Detect which cell encompasses the target text, then output its [X, Y] center coordinate. 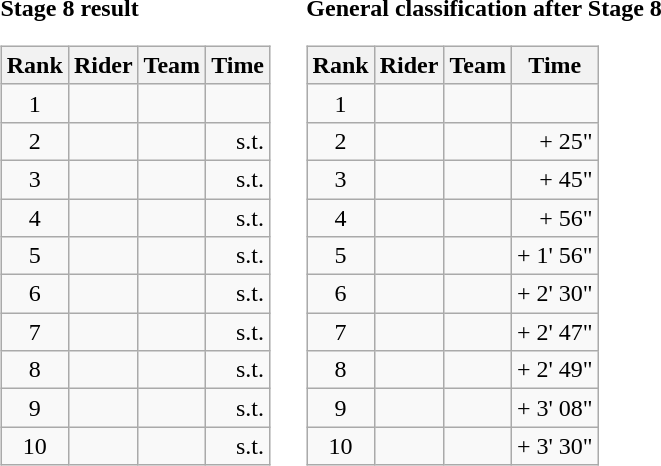
+ 3' 08" [554, 408]
+ 2' 47" [554, 332]
+ 2' 30" [554, 294]
+ 45" [554, 179]
+ 25" [554, 141]
+ 56" [554, 217]
+ 3' 30" [554, 446]
+ 2' 49" [554, 370]
+ 1' 56" [554, 256]
